Locate the cell with the specified text and output its [x, y] center coordinate. 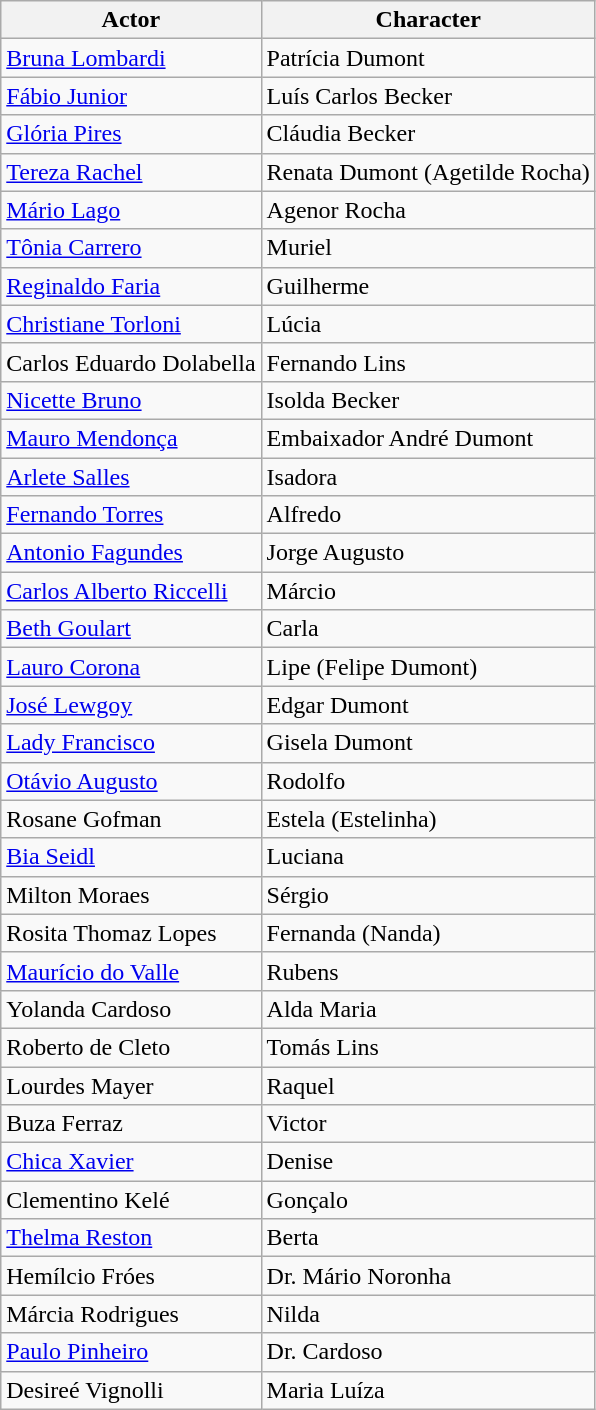
Desireé Vignolli [131, 1390]
Isadora [428, 477]
Berta [428, 1238]
Luciana [428, 857]
Guilherme [428, 286]
Sérgio [428, 895]
Márcio [428, 591]
Nilda [428, 1314]
Mário Lago [131, 210]
Lourdes Mayer [131, 1085]
Yolanda Cardoso [131, 1009]
Actor [131, 20]
Maurício do Valle [131, 971]
Estela (Estelinha) [428, 819]
Arlete Salles [131, 477]
Dr. Cardoso [428, 1352]
Nicette Bruno [131, 400]
Denise [428, 1162]
Embaixador André Dumont [428, 438]
Rosane Gofman [131, 819]
Patrícia Dumont [428, 58]
Rodolfo [428, 781]
Bia Seidl [131, 857]
Maria Luíza [428, 1390]
Rubens [428, 971]
Clementino Kelé [131, 1200]
Alfredo [428, 515]
Agenor Rocha [428, 210]
Antonio Fagundes [131, 553]
Lady Francisco [131, 743]
Gisela Dumont [428, 743]
Isolda Becker [428, 400]
Christiane Torloni [131, 324]
Dr. Mário Noronha [428, 1276]
Character [428, 20]
Carla [428, 629]
Raquel [428, 1085]
Thelma Reston [131, 1238]
Tônia Carrero [131, 248]
Edgar Dumont [428, 705]
Gonçalo [428, 1200]
Fábio Junior [131, 96]
Carlos Alberto Riccelli [131, 591]
Glória Pires [131, 134]
Roberto de Cleto [131, 1047]
Fernanda (Nanda) [428, 933]
Muriel [428, 248]
Fernando Lins [428, 362]
Carlos Eduardo Dolabella [131, 362]
Hemílcio Fróes [131, 1276]
Reginaldo Faria [131, 286]
Rosita Thomaz Lopes [131, 933]
Milton Moraes [131, 895]
Jorge Augusto [428, 553]
Lúcia [428, 324]
Victor [428, 1124]
Chica Xavier [131, 1162]
Luís Carlos Becker [428, 96]
Tereza Rachel [131, 172]
Lipe (Felipe Dumont) [428, 667]
Fernando Torres [131, 515]
José Lewgoy [131, 705]
Tomás Lins [428, 1047]
Buza Ferraz [131, 1124]
Cláudia Becker [428, 134]
Alda Maria [428, 1009]
Paulo Pinheiro [131, 1352]
Lauro Corona [131, 667]
Bruna Lombardi [131, 58]
Beth Goulart [131, 629]
Otávio Augusto [131, 781]
Mauro Mendonça [131, 438]
Márcia Rodrigues [131, 1314]
Renata Dumont (Agetilde Rocha) [428, 172]
